Extract the (x, y) coordinate from the center of the cell holding the provided text.  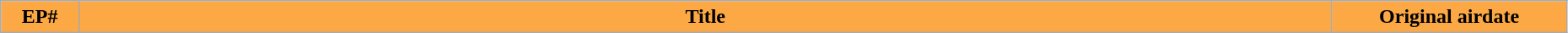
Title (705, 17)
Original airdate (1449, 17)
EP# (40, 17)
